Determine the [X, Y] coordinate at the center of the cell enclosing the given text.  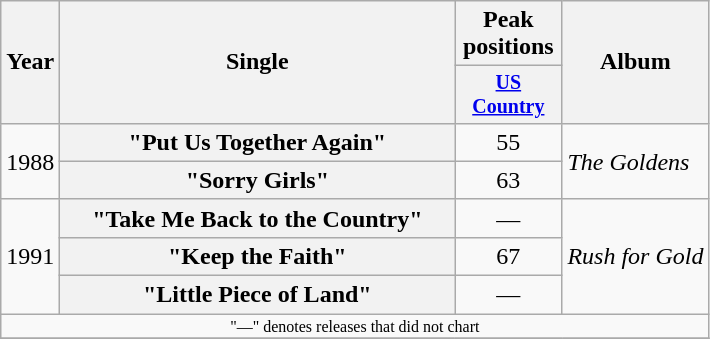
63 [508, 180]
1988 [30, 161]
US Country [508, 94]
Album [636, 62]
The Goldens [636, 161]
"Little Piece of Land" [258, 295]
1991 [30, 256]
Peak positions [508, 34]
Year [30, 62]
"Take Me Back to the Country" [258, 218]
"Keep the Faith" [258, 256]
"Put Us Together Again" [258, 142]
Single [258, 62]
"Sorry Girls" [258, 180]
"—" denotes releases that did not chart [355, 326]
55 [508, 142]
Rush for Gold [636, 256]
67 [508, 256]
